Return the [x, y] coordinate for the center point of the cell that contains the specified text.  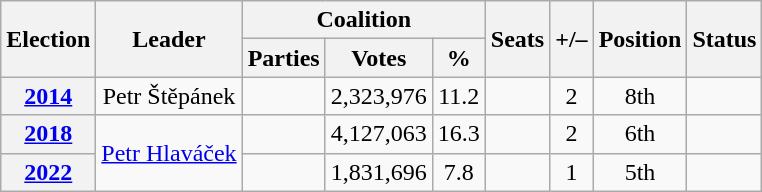
Petr Štěpánek [169, 96]
Parties [284, 58]
Position [640, 39]
7.8 [458, 172]
11.2 [458, 96]
Election [48, 39]
Petr Hlaváček [169, 153]
2,323,976 [378, 96]
Leader [169, 39]
16.3 [458, 134]
Status [724, 39]
5th [640, 172]
% [458, 58]
2014 [48, 96]
6th [640, 134]
Seats [517, 39]
2018 [48, 134]
2022 [48, 172]
Coalition [364, 20]
1 [572, 172]
4,127,063 [378, 134]
8th [640, 96]
+/– [572, 39]
Votes [378, 58]
1,831,696 [378, 172]
